Search for the cell housing the specified text and yield its (X, Y) center coordinate. 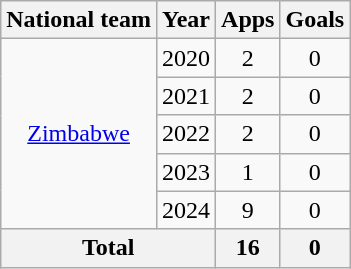
2021 (186, 96)
Year (186, 20)
1 (248, 172)
2022 (186, 134)
16 (248, 248)
Apps (248, 20)
Zimbabwe (79, 134)
National team (79, 20)
9 (248, 210)
Goals (315, 20)
2024 (186, 210)
2023 (186, 172)
2020 (186, 58)
Total (108, 248)
